From the cell containing the given text, extract its center point as [X, Y] coordinate. 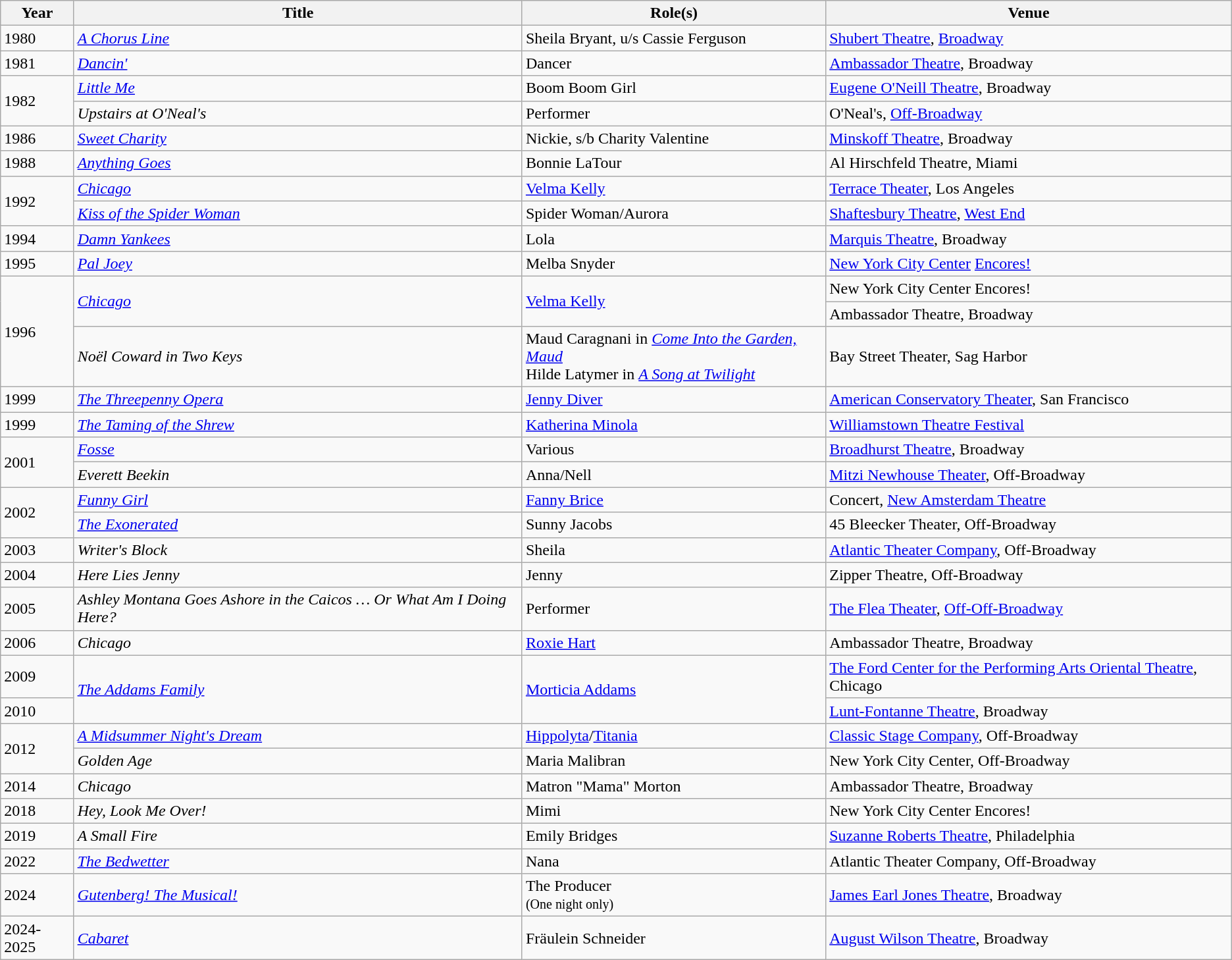
New York City Center, Off-Broadway [1029, 760]
Roxie Hart [674, 643]
1994 [37, 238]
Katherina Minola [674, 425]
Jenny [674, 575]
Marquis Theatre, Broadway [1029, 238]
The Addams Family [297, 689]
Pal Joey [297, 263]
Title [297, 13]
Bay Street Theater, Sag Harbor [1029, 357]
2003 [37, 550]
Fosse [297, 450]
Hey, Look Me Over! [297, 811]
2024-2025 [37, 938]
1996 [37, 331]
The Producer(One night only) [674, 895]
Mimi [674, 811]
Dancer [674, 63]
Here Lies Jenny [297, 575]
Anything Goes [297, 163]
Bonnie LaTour [674, 163]
Maud Caragnani in Come Into the Garden, MaudHilde Latymer in A Song at Twilight [674, 357]
James Earl Jones Theatre, Broadway [1029, 895]
American Conservatory Theater, San Francisco [1029, 400]
The Flea Theater, Off-Off-Broadway [1029, 608]
Mitzi Newhouse Theater, Off-Broadway [1029, 475]
Gutenberg! The Musical! [297, 895]
Classic Stage Company, Off-Broadway [1029, 735]
1980 [37, 38]
Writer's Block [297, 550]
Funny Girl [297, 500]
2024 [37, 895]
Spider Woman/Aurora [674, 213]
A Midsummer Night's Dream [297, 735]
Dancin' [297, 63]
2012 [37, 748]
Upstairs at O'Neal's [297, 113]
Fräulein Schneider [674, 938]
Sheila [674, 550]
Golden Age [297, 760]
Suzanne Roberts Theatre, Philadelphia [1029, 836]
2004 [37, 575]
Boom Boom Girl [674, 88]
2014 [37, 786]
Year [37, 13]
Terrace Theater, Los Angeles [1029, 188]
A Chorus Line [297, 38]
1981 [37, 63]
1986 [37, 138]
Sunny Jacobs [674, 525]
Jenny Diver [674, 400]
Melba Snyder [674, 263]
Morticia Addams [674, 689]
Ashley Montana Goes Ashore in the Caicos … Or What Am I Doing Here? [297, 608]
A Small Fire [297, 836]
Noël Coward in Two Keys [297, 357]
2010 [37, 710]
The Taming of the Shrew [297, 425]
O'Neal's, Off-Broadway [1029, 113]
Cabaret [297, 938]
1982 [37, 101]
Broadhurst Theatre, Broadway [1029, 450]
Lunt-Fontanne Theatre, Broadway [1029, 710]
Nana [674, 861]
2009 [37, 677]
Maria Malibran [674, 760]
Sweet Charity [297, 138]
Shubert Theatre, Broadway [1029, 38]
2019 [37, 836]
Anna/Nell [674, 475]
The Exonerated [297, 525]
The Threepenny Opera [297, 400]
The Ford Center for the Performing Arts Oriental Theatre, Chicago [1029, 677]
2001 [37, 462]
Various [674, 450]
Nickie, s/b Charity Valentine [674, 138]
Damn Yankees [297, 238]
Shaftesbury Theatre, West End [1029, 213]
2018 [37, 811]
Sheila Bryant, u/s Cassie Ferguson [674, 38]
Al Hirschfeld Theatre, Miami [1029, 163]
Minskoff Theatre, Broadway [1029, 138]
Fanny Brice [674, 500]
Kiss of the Spider Woman [297, 213]
1995 [37, 263]
Hippolyta/Titania [674, 735]
Eugene O'Neill Theatre, Broadway [1029, 88]
Role(s) [674, 13]
Concert, New Amsterdam Theatre [1029, 500]
Williamstown Theatre Festival [1029, 425]
2022 [37, 861]
Matron "Mama" Morton [674, 786]
Little Me [297, 88]
Lola [674, 238]
Venue [1029, 13]
Zipper Theatre, Off-Broadway [1029, 575]
2005 [37, 608]
1992 [37, 201]
2002 [37, 512]
The Bedwetter [297, 861]
August Wilson Theatre, Broadway [1029, 938]
2006 [37, 643]
1988 [37, 163]
Emily Bridges [674, 836]
Everett Beekin [297, 475]
45 Bleecker Theater, Off-Broadway [1029, 525]
